Return (x, y) of the center of cell containing provided text 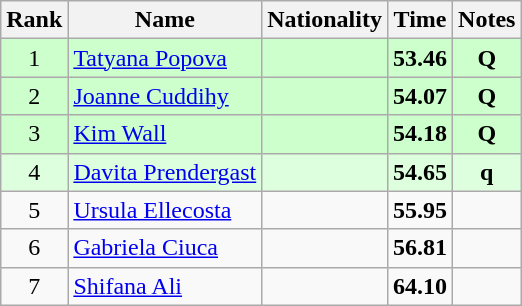
q (487, 172)
Shifana Ali (165, 286)
Time (420, 20)
Gabriela Ciuca (165, 248)
64.10 (420, 286)
1 (34, 58)
7 (34, 286)
Tatyana Popova (165, 58)
Davita Prendergast (165, 172)
5 (34, 210)
Notes (487, 20)
Rank (34, 20)
6 (34, 248)
Joanne Cuddihy (165, 96)
Kim Wall (165, 134)
2 (34, 96)
54.65 (420, 172)
54.18 (420, 134)
Name (165, 20)
Nationality (325, 20)
53.46 (420, 58)
Ursula Ellecosta (165, 210)
56.81 (420, 248)
54.07 (420, 96)
55.95 (420, 210)
3 (34, 134)
4 (34, 172)
